From the cell containing the given text, extract its center point as (x, y) coordinate. 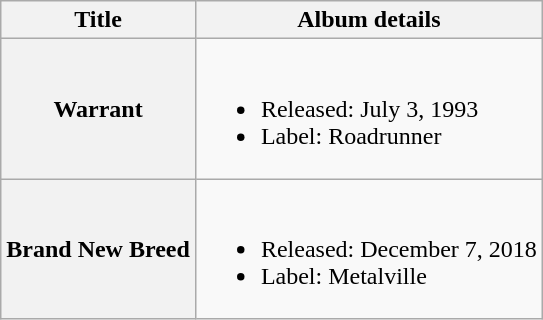
Released: December 7, 2018Label: Metalville (368, 249)
Album details (368, 20)
Title (98, 20)
Brand New Breed (98, 249)
Released: July 3, 1993Label: Roadrunner (368, 109)
Warrant (98, 109)
